Extract the (X, Y) coordinate from the center of the cell holding the provided text.  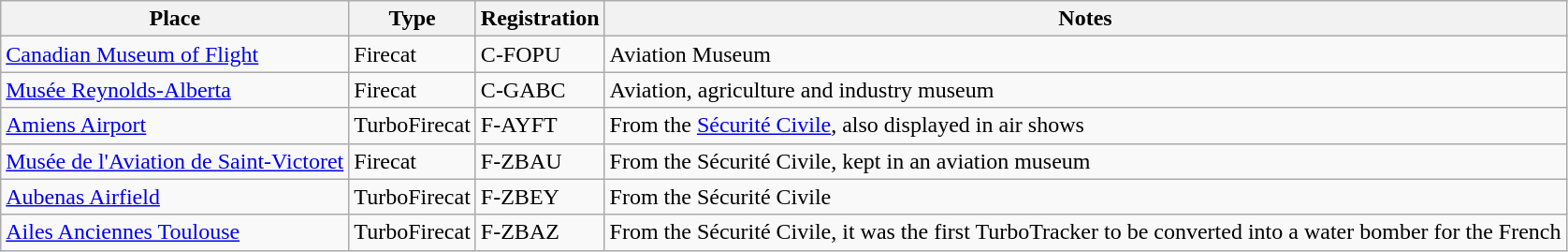
F-AYFT (540, 126)
From the Sécurité Civile (1085, 197)
Musée de l'Aviation de Saint-Victoret (175, 161)
From the Sécurité Civile, it was the first TurboTracker to be converted into a water bomber for the French (1085, 232)
Type (413, 19)
Place (175, 19)
Notes (1085, 19)
Amiens Airport (175, 126)
Musée Reynolds-Alberta (175, 90)
Registration (540, 19)
F-ZBEY (540, 197)
Aviation Museum (1085, 54)
Canadian Museum of Flight (175, 54)
F-ZBAZ (540, 232)
Ailes Anciennes Toulouse (175, 232)
Aubenas Airfield (175, 197)
F-ZBAU (540, 161)
Aviation, agriculture and industry museum (1085, 90)
C-GABC (540, 90)
From the Sécurité Civile, also displayed in air shows (1085, 126)
C-FOPU (540, 54)
From the Sécurité Civile, kept in an aviation museum (1085, 161)
